Identify which cell holds the provided text, then report its (x, y) central coordinate. 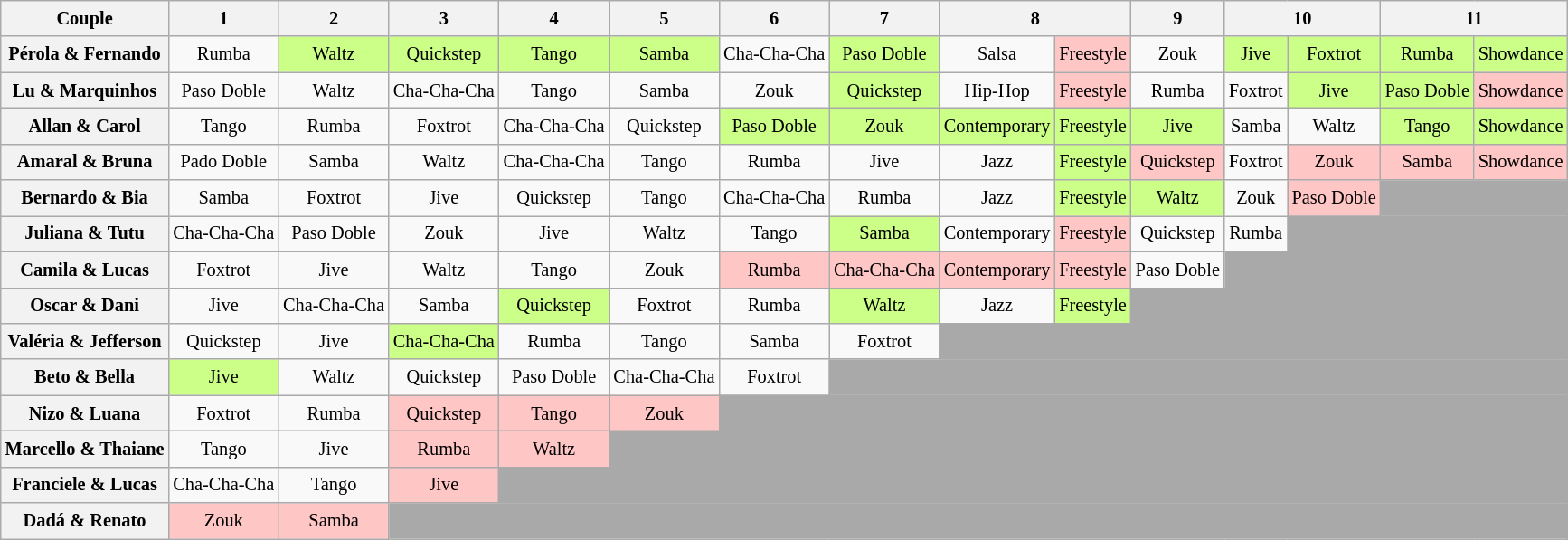
Amaral & Bruna (85, 162)
2 (334, 18)
9 (1177, 18)
Salsa (997, 54)
Hip-Hop (997, 90)
Marcello & Thaiane (85, 449)
6 (774, 18)
Franciele & Lucas (85, 485)
5 (665, 18)
3 (444, 18)
8 (1035, 18)
10 (1302, 18)
Lu & Marquinhos (85, 90)
Oscar & Dani (85, 306)
Pado Doble (223, 162)
Dadá & Renato (85, 521)
Nizo & Luana (85, 413)
Camila & Lucas (85, 270)
11 (1474, 18)
Pérola & Fernando (85, 54)
Beto & Bella (85, 377)
4 (554, 18)
7 (884, 18)
Bernardo & Bia (85, 198)
Valéria & Jefferson (85, 341)
1 (223, 18)
Juliana & Tutu (85, 233)
Allan & Carol (85, 126)
Couple (85, 18)
